Determine the [x, y] coordinate at the center of the cell enclosing the given text.  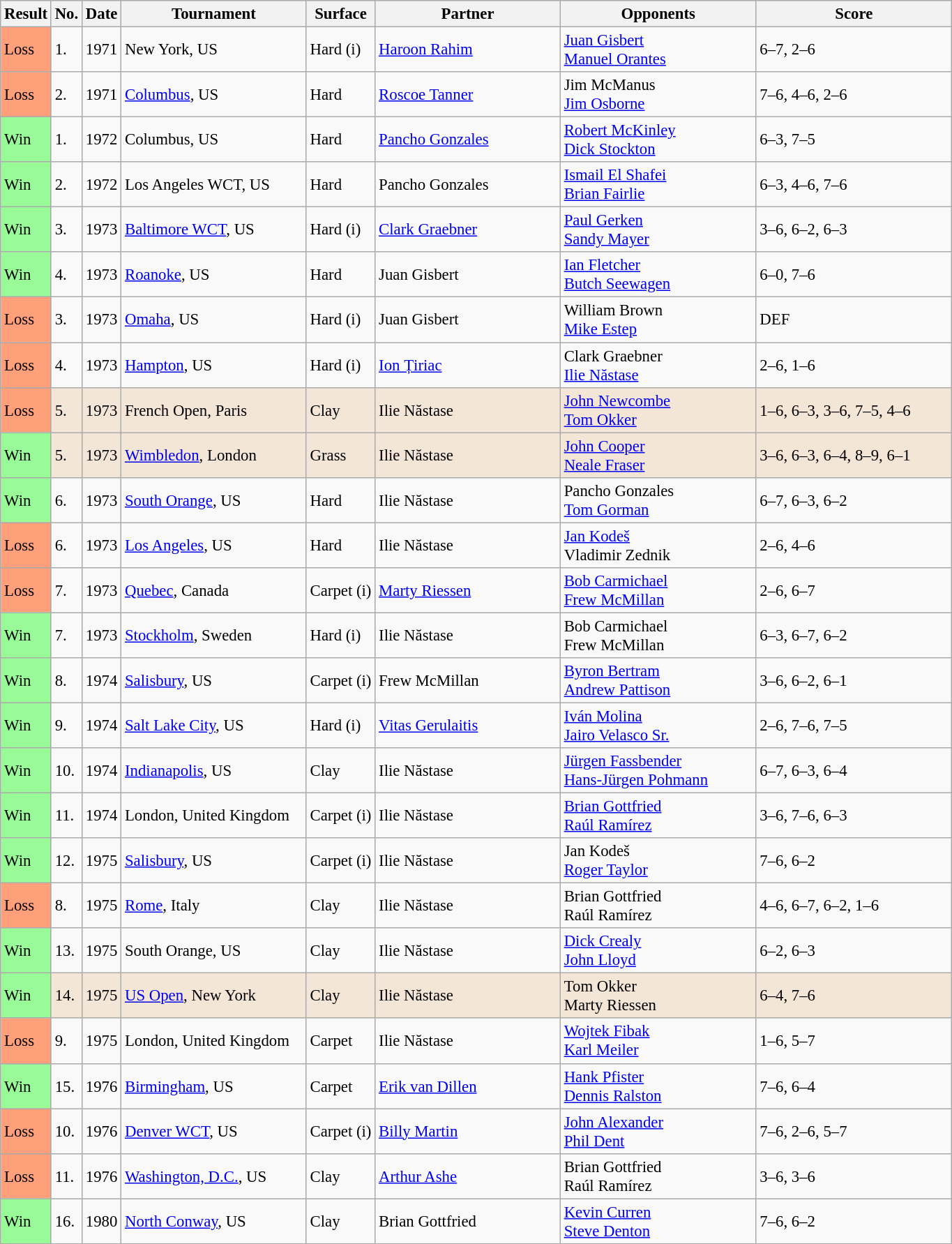
7–6, 2–6, 5–7 [854, 1132]
Los Angeles, US [214, 546]
Clark Graebner Ilie Năstase [658, 366]
Date [101, 14]
2–6, 6–7 [854, 590]
French Open, Paris [214, 410]
Robert McKinley Dick Stockton [658, 140]
3–6, 6–2, 6–1 [854, 681]
Tournament [214, 14]
Birmingham, US [214, 1086]
6–7, 6–3, 6–2 [854, 500]
Result [27, 14]
Marty Riessen [468, 590]
Hank Pfister Dennis Ralston [658, 1086]
3–6, 6–2, 6–3 [854, 230]
16. [66, 1221]
3–6, 3–6 [854, 1176]
Ismail El Shafei Brian Fairlie [658, 184]
1–6, 6–3, 3–6, 7–5, 4–6 [854, 410]
Opponents [658, 14]
Haroon Rahim [468, 50]
Brian Gottfried [468, 1221]
Baltimore WCT, US [214, 230]
3–6, 7–6, 6–3 [854, 816]
Indianapolis, US [214, 770]
Jürgen Fassbender Hans-Jürgen Pohmann [658, 770]
12. [66, 861]
Erik van Dillen [468, 1086]
Stockholm, Sweden [214, 635]
DEF [854, 320]
6–3, 4–6, 7–6 [854, 184]
6–3, 6–7, 6–2 [854, 635]
Billy Martin [468, 1132]
Jan Kodeš Vladimir Zednik [658, 546]
Jan Kodeš Roger Taylor [658, 861]
Vitas Gerulaitis [468, 726]
Quebec, Canada [214, 590]
Hampton, US [214, 366]
15. [66, 1086]
Roanoke, US [214, 275]
6–4, 7–6 [854, 996]
Kevin Curren Steve Denton [658, 1221]
6–3, 7–5 [854, 140]
Roscoe Tanner [468, 95]
Ian Fletcher Butch Seewagen [658, 275]
6–7, 2–6 [854, 50]
1–6, 5–7 [854, 1041]
Wimbledon, London [214, 455]
Ion Țiriac [468, 366]
Clark Graebner [468, 230]
6–0, 7–6 [854, 275]
John Newcombe Tom Okker [658, 410]
New York, US [214, 50]
Salt Lake City, US [214, 726]
Denver WCT, US [214, 1132]
Surface [340, 14]
1980 [101, 1221]
14. [66, 996]
Score [854, 14]
2–6, 1–6 [854, 366]
Los Angeles WCT, US [214, 184]
6–2, 6–3 [854, 950]
4–6, 6–7, 6–2, 1–6 [854, 906]
Partner [468, 14]
Arthur Ashe [468, 1176]
Washington, D.C., US [214, 1176]
US Open, New York [214, 996]
6–7, 6–3, 6–4 [854, 770]
Wojtek Fibak Karl Meiler [658, 1041]
2–6, 7–6, 7–5 [854, 726]
John Alexander Phil Dent [658, 1132]
Paul Gerken Sandy Mayer [658, 230]
Iván Molina Jairo Velasco Sr. [658, 726]
Tom Okker Marty Riessen [658, 996]
Grass [340, 455]
2–6, 4–6 [854, 546]
3–6, 6–3, 6–4, 8–9, 6–1 [854, 455]
Byron Bertram Andrew Pattison [658, 681]
William Brown Mike Estep [658, 320]
13. [66, 950]
7–6, 6–4 [854, 1086]
Rome, Italy [214, 906]
John Cooper Neale Fraser [658, 455]
North Conway, US [214, 1221]
7–6, 4–6, 2–6 [854, 95]
No. [66, 14]
Pancho Gonzales Tom Gorman [658, 500]
Jim McManus Jim Osborne [658, 95]
Juan Gisbert Manuel Orantes [658, 50]
Omaha, US [214, 320]
Dick Crealy John Lloyd [658, 950]
Frew McMillan [468, 681]
